Return (x, y) of the center of cell containing provided text 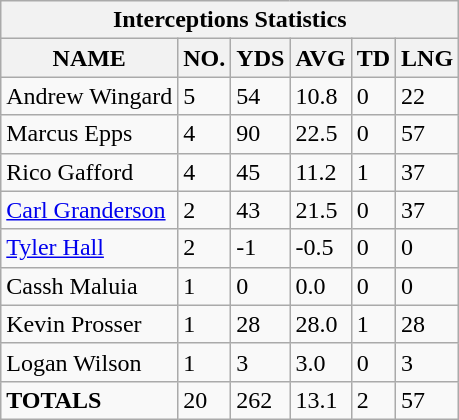
LNG (428, 58)
43 (260, 210)
Carl Granderson (90, 210)
13.1 (320, 400)
TOTALS (90, 400)
90 (260, 134)
28.0 (320, 324)
-0.5 (320, 248)
Marcus Epps (90, 134)
5 (204, 96)
262 (260, 400)
11.2 (320, 172)
45 (260, 172)
Rico Gafford (90, 172)
Kevin Prosser (90, 324)
Interceptions Statistics (230, 20)
10.8 (320, 96)
-1 (260, 248)
22 (428, 96)
Logan Wilson (90, 362)
NO. (204, 58)
20 (204, 400)
54 (260, 96)
AVG (320, 58)
NAME (90, 58)
3.0 (320, 362)
TD (373, 58)
YDS (260, 58)
Cassh Maluia (90, 286)
0.0 (320, 286)
Andrew Wingard (90, 96)
Tyler Hall (90, 248)
21.5 (320, 210)
22.5 (320, 134)
